Locate the cell with the specified text and output its [X, Y] center coordinate. 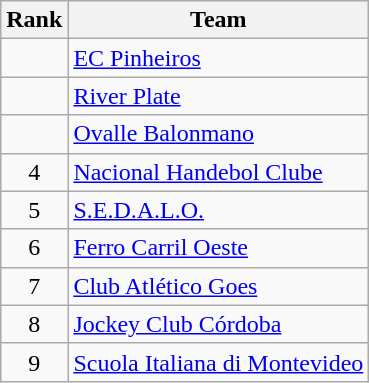
Jockey Club Córdoba [218, 324]
Club Atlético Goes [218, 286]
5 [34, 210]
River Plate [218, 96]
8 [34, 324]
Rank [34, 20]
7 [34, 286]
6 [34, 248]
Team [218, 20]
EC Pinheiros [218, 58]
S.E.D.A.L.O. [218, 210]
Ovalle Balonmano [218, 134]
Nacional Handebol Clube [218, 172]
4 [34, 172]
9 [34, 362]
Scuola Italiana di Montevideo [218, 362]
Ferro Carril Oeste [218, 248]
